Return (x, y) of the center of cell containing provided text 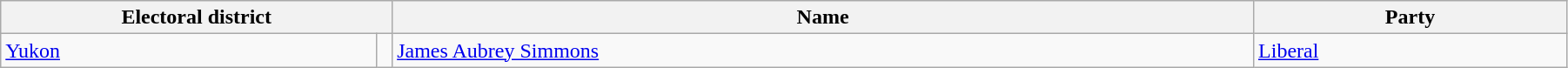
Liberal (1411, 51)
James Aubrey Simmons (823, 51)
Party (1411, 17)
Electoral district (197, 17)
Name (823, 17)
Yukon (189, 51)
